Extract the (X, Y) coordinate from the center of the cell holding the provided text.  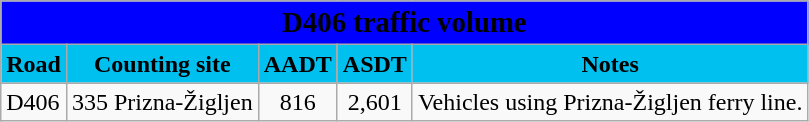
816 (298, 102)
2,601 (374, 102)
Road (34, 64)
AADT (298, 64)
ASDT (374, 64)
D406 traffic volume (404, 23)
D406 (34, 102)
335 Prizna-Žigljen (162, 102)
Vehicles using Prizna-Žigljen ferry line. (610, 102)
Notes (610, 64)
Counting site (162, 64)
